For the text-containing cell, return its midpoint in (X, Y) coordinate format. 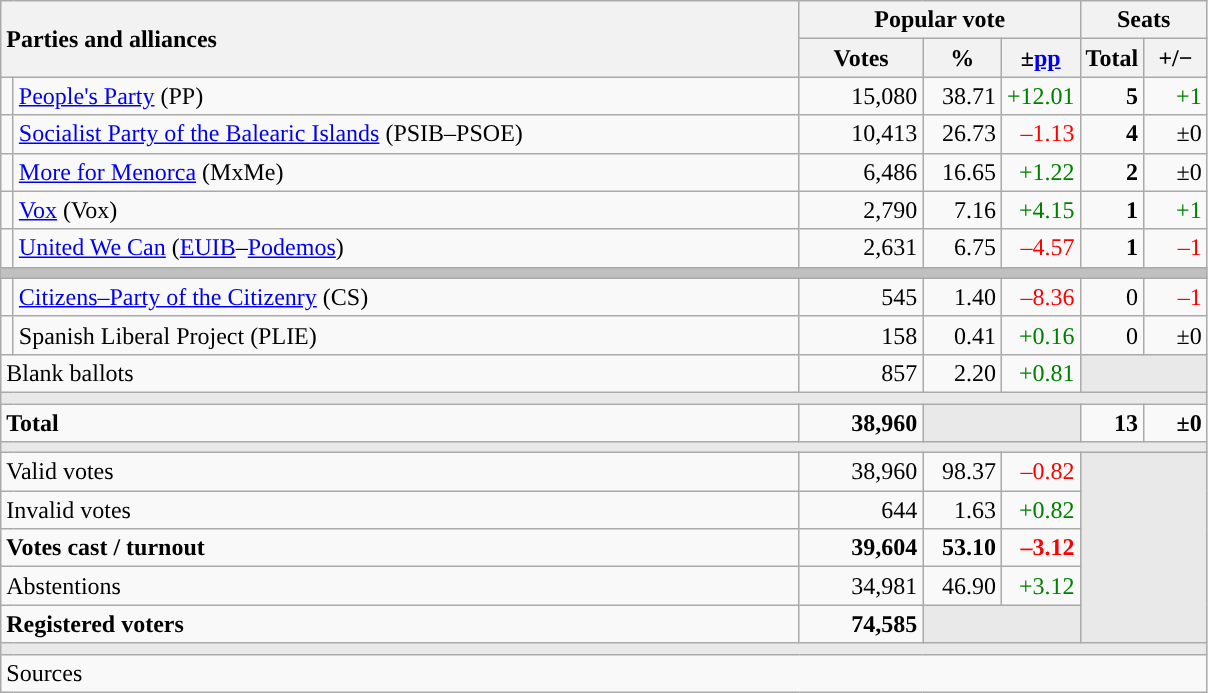
2.20 (962, 373)
–0.82 (1040, 472)
+0.81 (1040, 373)
–3.12 (1040, 548)
10,413 (861, 134)
2,631 (861, 248)
16.65 (962, 172)
Invalid votes (400, 510)
Votes (861, 58)
+3.12 (1040, 586)
6.75 (962, 248)
Votes cast / turnout (400, 548)
2 (1112, 172)
26.73 (962, 134)
0.41 (962, 335)
Vox (Vox) (406, 210)
Popular vote (940, 20)
% (962, 58)
38.71 (962, 96)
+/− (1176, 58)
13 (1112, 423)
More for Menorca (MxMe) (406, 172)
7.16 (962, 210)
Valid votes (400, 472)
15,080 (861, 96)
545 (861, 297)
Abstentions (400, 586)
Seats (1144, 20)
98.37 (962, 472)
People's Party (PP) (406, 96)
–1.13 (1040, 134)
Socialist Party of the Balearic Islands (PSIB–PSOE) (406, 134)
Sources (604, 673)
1.63 (962, 510)
Registered voters (400, 624)
Blank ballots (400, 373)
–4.57 (1040, 248)
1.40 (962, 297)
34,981 (861, 586)
6,486 (861, 172)
4 (1112, 134)
±pp (1040, 58)
46.90 (962, 586)
+1.22 (1040, 172)
+4.15 (1040, 210)
74,585 (861, 624)
158 (861, 335)
+12.01 (1040, 96)
Parties and alliances (400, 39)
United We Can (EUIB–Podemos) (406, 248)
39,604 (861, 548)
857 (861, 373)
+0.82 (1040, 510)
–8.36 (1040, 297)
2,790 (861, 210)
Spanish Liberal Project (PLIE) (406, 335)
Citizens–Party of the Citizenry (CS) (406, 297)
53.10 (962, 548)
5 (1112, 96)
644 (861, 510)
+0.16 (1040, 335)
